Identify which cell holds the provided text, then report its (X, Y) central coordinate. 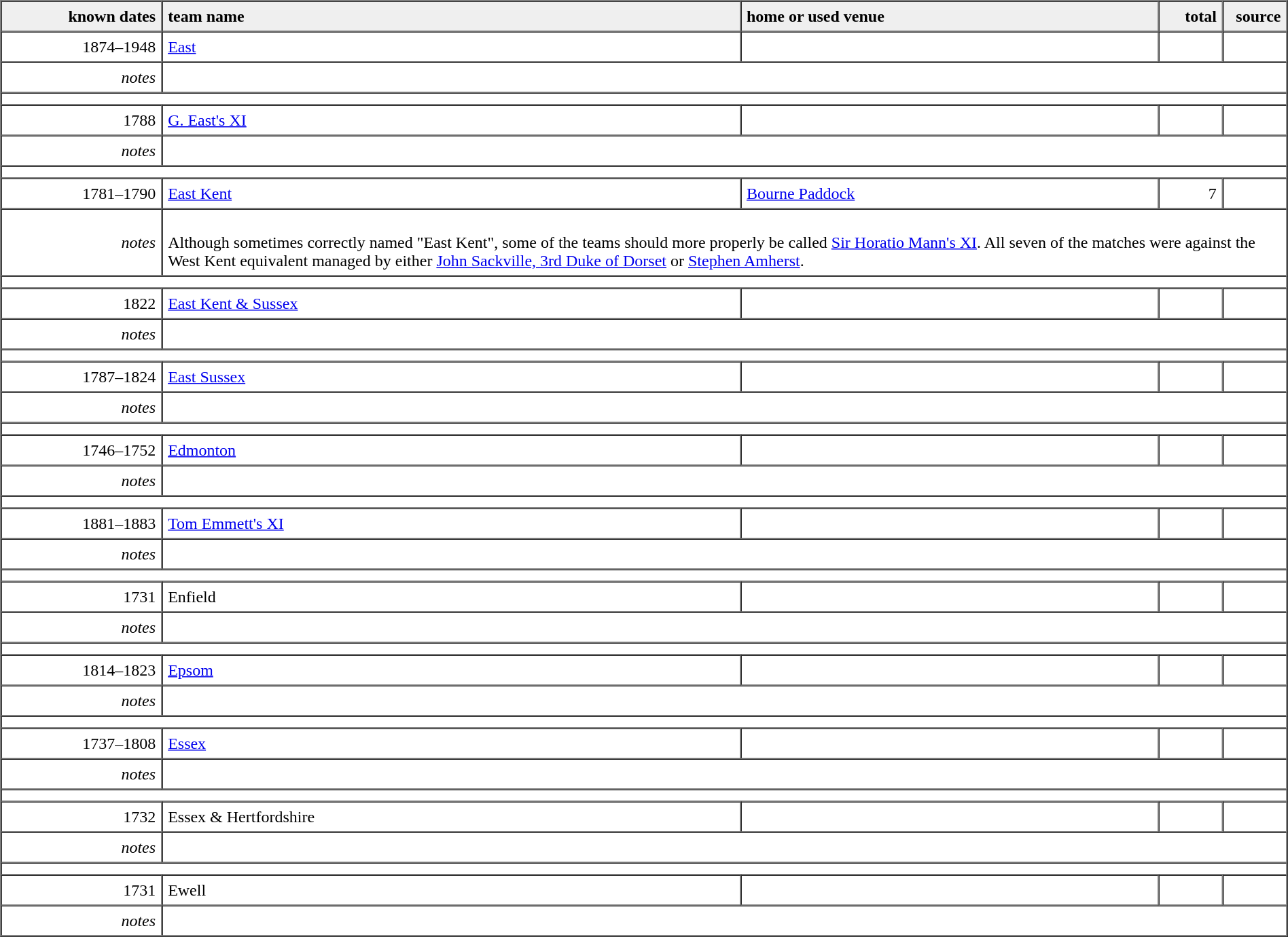
1788 (82, 120)
home or used venue (950, 16)
Edmonton (451, 449)
Essex & Hertfordshire (451, 816)
1737–1808 (82, 743)
Bourne Paddock (950, 193)
7 (1190, 193)
G. East's XI (451, 120)
1822 (82, 303)
East Sussex (451, 376)
1814–1823 (82, 669)
East Kent (451, 193)
source (1255, 16)
1787–1824 (82, 376)
1874–1948 (82, 46)
East Kent & Sussex (451, 303)
Ewell (451, 889)
Tom Emmett's XI (451, 523)
1781–1790 (82, 193)
Enfield (451, 596)
1881–1883 (82, 523)
Essex (451, 743)
Epsom (451, 669)
1732 (82, 816)
known dates (82, 16)
total (1190, 16)
1746–1752 (82, 449)
East (451, 46)
team name (451, 16)
